Detect which cell encompasses the target text, then output its (x, y) center coordinate. 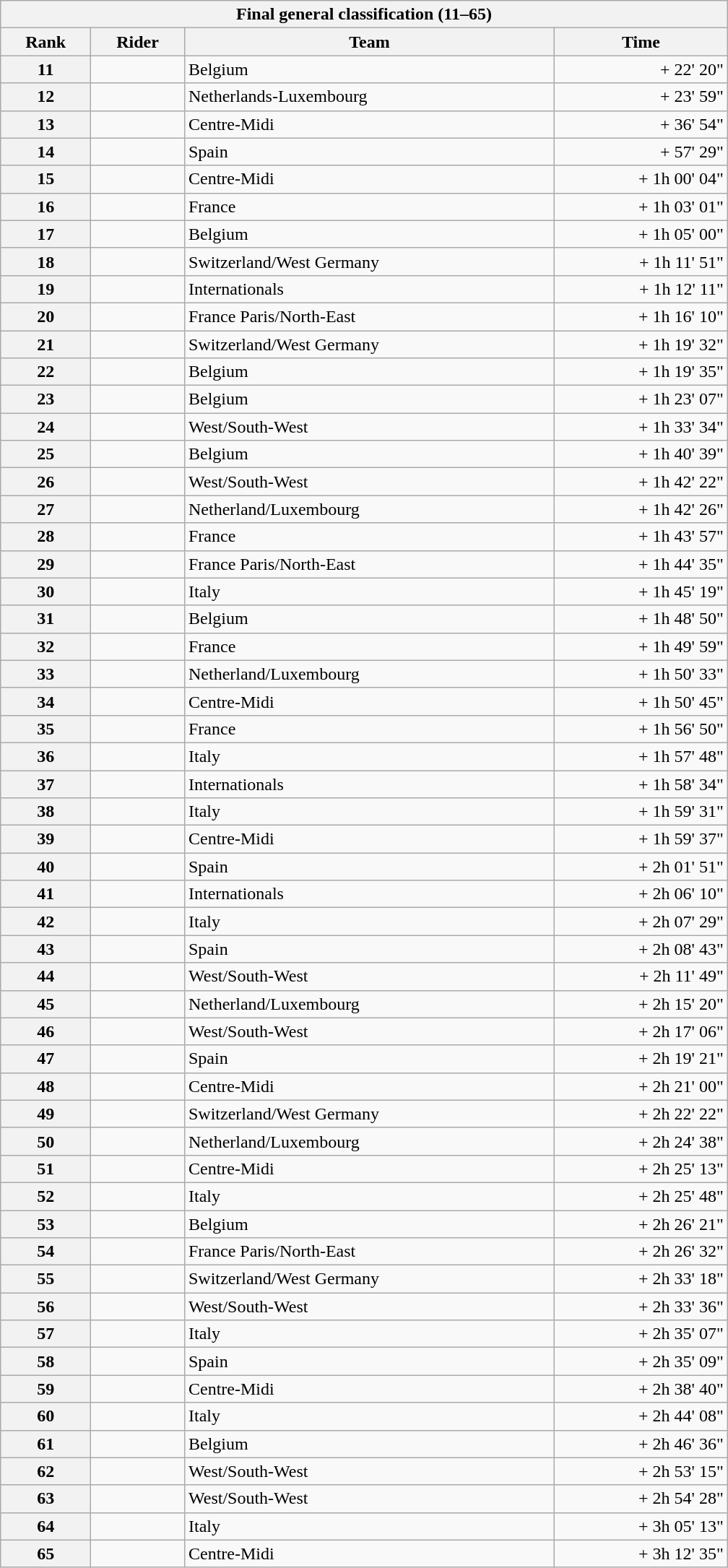
54 (46, 1252)
60 (46, 1416)
61 (46, 1444)
Rider (138, 42)
65 (46, 1554)
46 (46, 1031)
+ 1h 00' 04" (641, 179)
Netherlands-Luxembourg (369, 97)
+ 3h 05' 13" (641, 1526)
+ 2h 38' 40" (641, 1389)
+ 2h 35' 07" (641, 1334)
58 (46, 1361)
+ 1h 03' 01" (641, 207)
+ 2h 15' 20" (641, 1004)
51 (46, 1169)
59 (46, 1389)
+ 2h 53' 15" (641, 1471)
+ 2h 17' 06" (641, 1031)
38 (46, 812)
+ 36' 54" (641, 124)
15 (46, 179)
64 (46, 1526)
+ 1h 23' 07" (641, 399)
52 (46, 1196)
13 (46, 124)
41 (46, 894)
+ 2h 54' 28" (641, 1499)
16 (46, 207)
+ 2h 11' 49" (641, 976)
Time (641, 42)
36 (46, 756)
32 (46, 646)
+ 23' 59" (641, 97)
37 (46, 784)
50 (46, 1141)
+ 1h 49' 59" (641, 646)
+ 2h 25' 13" (641, 1169)
+ 1h 48' 50" (641, 619)
63 (46, 1499)
31 (46, 619)
47 (46, 1059)
26 (46, 482)
+ 1h 45' 19" (641, 592)
27 (46, 509)
Team (369, 42)
+ 2h 01' 51" (641, 867)
+ 2h 26' 32" (641, 1252)
+ 1h 19' 35" (641, 372)
+ 2h 08' 43" (641, 949)
+ 2h 46' 36" (641, 1444)
20 (46, 316)
17 (46, 234)
+ 2h 06' 10" (641, 894)
Final general classification (11–65) (364, 14)
29 (46, 564)
+ 1h 59' 31" (641, 812)
39 (46, 839)
+ 1h 56' 50" (641, 729)
+ 2h 21' 00" (641, 1086)
+ 1h 50' 45" (641, 701)
62 (46, 1471)
+ 1h 19' 32" (641, 345)
+ 2h 07' 29" (641, 922)
45 (46, 1004)
+ 2h 33' 18" (641, 1279)
+ 1h 12' 11" (641, 289)
+ 1h 43' 57" (641, 537)
+ 1h 33' 34" (641, 427)
14 (46, 152)
+ 1h 05' 00" (641, 234)
+ 57' 29" (641, 152)
+ 1h 11' 51" (641, 261)
24 (46, 427)
+ 2h 33' 36" (641, 1307)
+ 2h 19' 21" (641, 1059)
28 (46, 537)
+ 2h 35' 09" (641, 1361)
34 (46, 701)
+ 1h 16' 10" (641, 316)
18 (46, 261)
+ 3h 12' 35" (641, 1554)
+ 1h 44' 35" (641, 564)
Rank (46, 42)
23 (46, 399)
33 (46, 674)
49 (46, 1114)
+ 2h 22' 22" (641, 1114)
43 (46, 949)
+ 22' 20" (641, 69)
30 (46, 592)
55 (46, 1279)
+ 1h 59' 37" (641, 839)
25 (46, 454)
+ 2h 26' 21" (641, 1224)
+ 1h 58' 34" (641, 784)
44 (46, 976)
53 (46, 1224)
22 (46, 372)
48 (46, 1086)
42 (46, 922)
56 (46, 1307)
35 (46, 729)
+ 1h 57' 48" (641, 756)
21 (46, 345)
11 (46, 69)
+ 1h 42' 26" (641, 509)
+ 2h 44' 08" (641, 1416)
+ 2h 24' 38" (641, 1141)
+ 1h 42' 22" (641, 482)
40 (46, 867)
+ 1h 50' 33" (641, 674)
12 (46, 97)
+ 2h 25' 48" (641, 1196)
19 (46, 289)
57 (46, 1334)
+ 1h 40' 39" (641, 454)
